From the cell containing the given text, extract its center point as [x, y] coordinate. 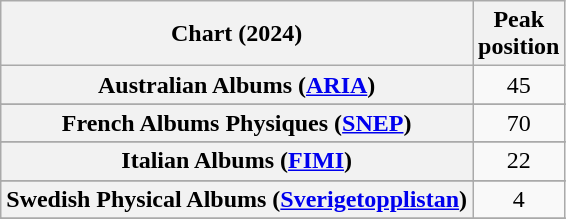
Swedish Physical Albums (Sverigetopplistan) [237, 199]
45 [519, 85]
4 [519, 199]
22 [519, 161]
Australian Albums (ARIA) [237, 85]
70 [519, 123]
Chart (2024) [237, 34]
Italian Albums (FIMI) [237, 161]
Peakposition [519, 34]
French Albums Physiques (SNEP) [237, 123]
